Scan for the cell matching the given text and deliver its [X, Y] coordinate at center. 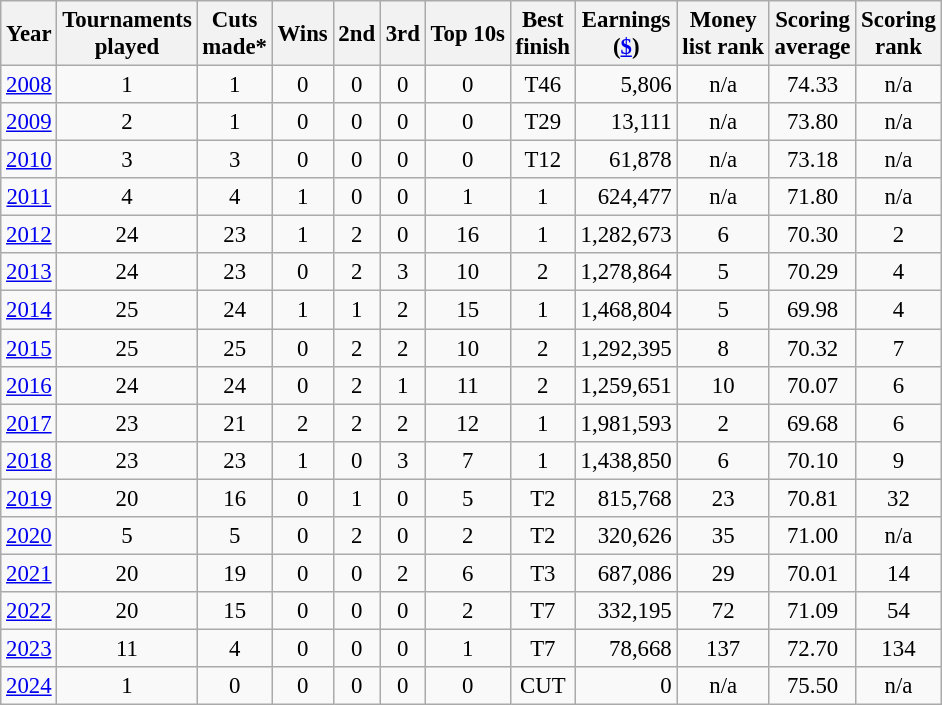
2009 [29, 122]
Earnings($) [626, 34]
9 [898, 460]
75.50 [812, 686]
2018 [29, 460]
3rd [402, 34]
5,806 [626, 85]
320,626 [626, 536]
1,282,673 [626, 235]
Wins [302, 34]
69.98 [812, 310]
29 [723, 573]
70.10 [812, 460]
73.18 [812, 160]
71.09 [812, 611]
74.33 [812, 85]
Year [29, 34]
2020 [29, 536]
T3 [542, 573]
78,668 [626, 648]
2017 [29, 423]
1,259,651 [626, 385]
2024 [29, 686]
1,468,804 [626, 310]
687,086 [626, 573]
70.01 [812, 573]
73.80 [812, 122]
2019 [29, 498]
71.80 [812, 197]
70.07 [812, 385]
71.00 [812, 536]
134 [898, 648]
CUT [542, 686]
624,477 [626, 197]
Scoring average [812, 34]
1,981,593 [626, 423]
19 [234, 573]
69.68 [812, 423]
2012 [29, 235]
Cuts made* [234, 34]
Money list rank [723, 34]
70.81 [812, 498]
Tournaments played [127, 34]
Best finish [542, 34]
T46 [542, 85]
815,768 [626, 498]
2022 [29, 611]
70.32 [812, 348]
72.70 [812, 648]
35 [723, 536]
Top 10s [468, 34]
T29 [542, 122]
332,195 [626, 611]
1,438,850 [626, 460]
2011 [29, 197]
T12 [542, 160]
2014 [29, 310]
61,878 [626, 160]
2013 [29, 273]
Scoringrank [898, 34]
13,111 [626, 122]
137 [723, 648]
2016 [29, 385]
2023 [29, 648]
1,292,395 [626, 348]
12 [468, 423]
2021 [29, 573]
32 [898, 498]
70.30 [812, 235]
21 [234, 423]
14 [898, 573]
1,278,864 [626, 273]
8 [723, 348]
2015 [29, 348]
70.29 [812, 273]
2010 [29, 160]
54 [898, 611]
2nd [356, 34]
2008 [29, 85]
72 [723, 611]
